From the cell containing the given text, extract its center point as (X, Y) coordinate. 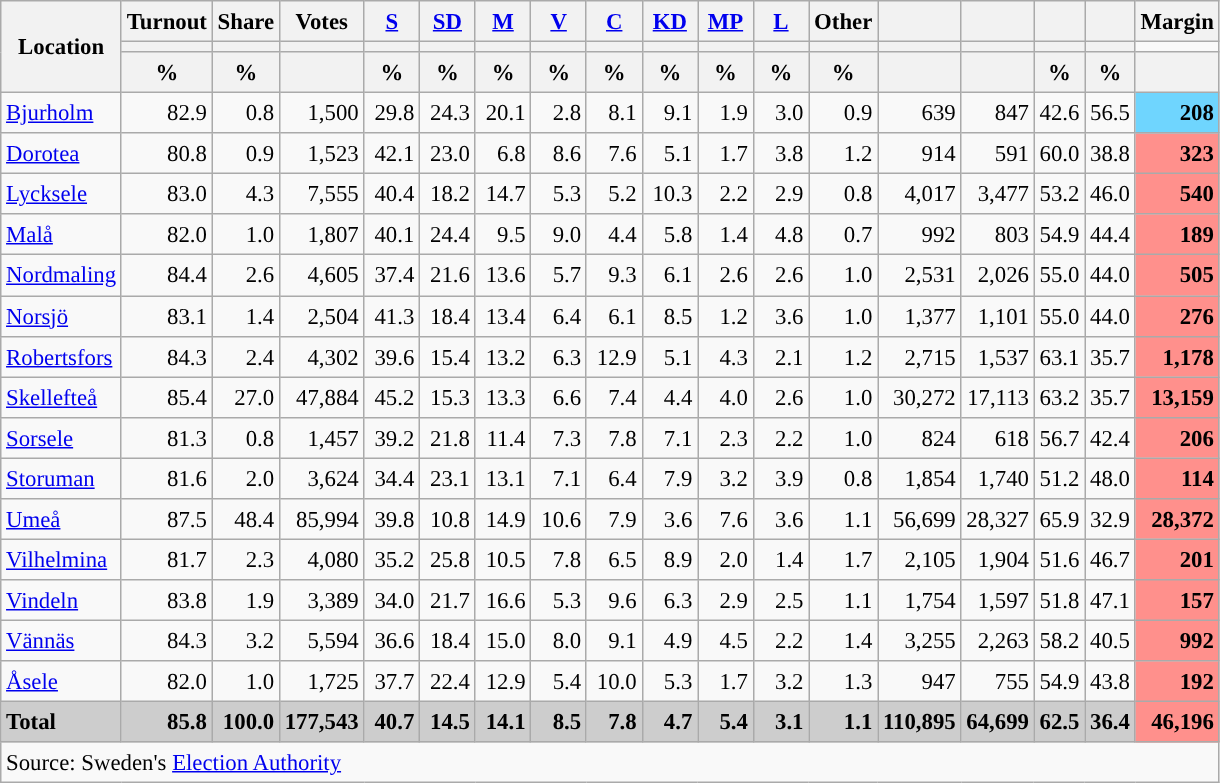
51.2 (1059, 478)
8.1 (614, 114)
9.3 (614, 276)
13.4 (503, 316)
48.0 (1110, 478)
23.0 (448, 154)
Source: Sweden's Election Authority (610, 762)
43.8 (1110, 682)
47,884 (322, 398)
C (614, 22)
46.0 (1110, 194)
2.4 (246, 356)
83.0 (166, 194)
7,555 (322, 194)
M (503, 22)
4,080 (322, 560)
60.0 (1059, 154)
KD (670, 22)
20.1 (503, 114)
6.5 (614, 560)
82.9 (166, 114)
3.0 (781, 114)
21.6 (448, 276)
15.4 (448, 356)
21.8 (448, 438)
Bjurholm (62, 114)
323 (1177, 154)
6.8 (503, 154)
14.5 (448, 722)
29.8 (392, 114)
Location (62, 47)
42.1 (392, 154)
1,854 (920, 478)
40.7 (392, 722)
100.0 (246, 722)
1,500 (322, 114)
25.8 (448, 560)
13,159 (1177, 398)
80.8 (166, 154)
81.3 (166, 438)
34.0 (392, 600)
7.3 (559, 438)
1,101 (998, 316)
56.5 (1110, 114)
11.4 (503, 438)
39.6 (392, 356)
40.4 (392, 194)
63.1 (1059, 356)
1,377 (920, 316)
Robertsfors (62, 356)
39.2 (392, 438)
15.0 (503, 640)
56.7 (1059, 438)
7.4 (614, 398)
37.4 (392, 276)
618 (998, 438)
37.7 (392, 682)
15.3 (448, 398)
24.4 (448, 234)
Total (62, 722)
Vilhelmina (62, 560)
24.3 (448, 114)
0.7 (844, 234)
755 (998, 682)
Other (844, 22)
3,477 (998, 194)
23.1 (448, 478)
2.8 (559, 114)
81.6 (166, 478)
114 (1177, 478)
10.6 (559, 520)
1,740 (998, 478)
1,457 (322, 438)
206 (1177, 438)
Margin (1177, 22)
14.1 (503, 722)
1,597 (998, 600)
9.0 (559, 234)
201 (1177, 560)
38.8 (1110, 154)
41.3 (392, 316)
45.2 (392, 398)
83.8 (166, 600)
208 (1177, 114)
81.7 (166, 560)
28,372 (1177, 520)
2,531 (920, 276)
4.0 (726, 398)
3,389 (322, 600)
540 (1177, 194)
28,327 (998, 520)
40.5 (1110, 640)
1,178 (1177, 356)
Lycksele (62, 194)
505 (1177, 276)
2,504 (322, 316)
3,255 (920, 640)
36.4 (1110, 722)
5.7 (559, 276)
87.5 (166, 520)
Nordmaling (62, 276)
42.4 (1110, 438)
51.6 (1059, 560)
13.6 (503, 276)
824 (920, 438)
27.0 (246, 398)
39.8 (392, 520)
14.7 (503, 194)
13.2 (503, 356)
13.1 (503, 478)
17,113 (998, 398)
42.6 (1059, 114)
2,026 (998, 276)
Umeå (62, 520)
8.6 (559, 154)
MP (726, 22)
3.1 (781, 722)
110,895 (920, 722)
16.6 (503, 600)
Dorotea (62, 154)
5,594 (322, 640)
Norsjö (62, 316)
58.2 (1059, 640)
914 (920, 154)
14.9 (503, 520)
51.8 (1059, 600)
1,523 (322, 154)
5.8 (670, 234)
44.4 (1110, 234)
10.5 (503, 560)
Malå (62, 234)
56,699 (920, 520)
1,904 (998, 560)
84.4 (166, 276)
10.3 (670, 194)
4,605 (322, 276)
13.3 (503, 398)
847 (998, 114)
18.2 (448, 194)
Sorsele (62, 438)
4.8 (781, 234)
85.4 (166, 398)
2,105 (920, 560)
Votes (322, 22)
85,994 (322, 520)
21.7 (448, 600)
5.2 (614, 194)
64,699 (998, 722)
83.1 (166, 316)
22.4 (448, 682)
46.7 (1110, 560)
4.7 (670, 722)
639 (920, 114)
177,543 (322, 722)
10.0 (614, 682)
192 (1177, 682)
276 (1177, 316)
65.9 (1059, 520)
157 (1177, 600)
3.9 (781, 478)
803 (998, 234)
1,725 (322, 682)
46,196 (1177, 722)
1,754 (920, 600)
9.5 (503, 234)
Storuman (62, 478)
SD (448, 22)
V (559, 22)
53.2 (1059, 194)
S (392, 22)
8.9 (670, 560)
34.4 (392, 478)
4.9 (670, 640)
Vännäs (62, 640)
189 (1177, 234)
2.5 (781, 600)
947 (920, 682)
30,272 (920, 398)
85.8 (166, 722)
9.6 (614, 600)
Åsele (62, 682)
2,263 (998, 640)
48.4 (246, 520)
Vindeln (62, 600)
4,017 (920, 194)
1,807 (322, 234)
36.6 (392, 640)
3.8 (781, 154)
47.1 (1110, 600)
3,624 (322, 478)
L (781, 22)
32.9 (1110, 520)
4,302 (322, 356)
8.0 (559, 640)
1,537 (998, 356)
6.6 (559, 398)
62.5 (1059, 722)
4.5 (726, 640)
2,715 (920, 356)
2.1 (781, 356)
591 (998, 154)
10.8 (448, 520)
Share (246, 22)
Turnout (166, 22)
Skellefteå (62, 398)
63.2 (1059, 398)
40.1 (392, 234)
35.2 (392, 560)
1.3 (844, 682)
